Pinpoint the cell where the given text exists, returning its (X, Y) midpoint coordinate. 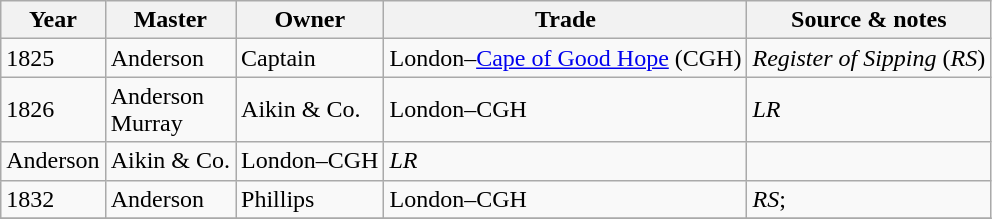
Source & notes (869, 20)
1826 (53, 110)
Master (170, 20)
Owner (310, 20)
1825 (53, 58)
London–Cape of Good Hope (CGH) (566, 58)
Captain (310, 58)
Phillips (310, 199)
Register of Sipping (RS) (869, 58)
Year (53, 20)
AndersonMurray (170, 110)
Trade (566, 20)
RS; (869, 199)
1832 (53, 199)
